Detect which cell encompasses the target text, then output its (x, y) center coordinate. 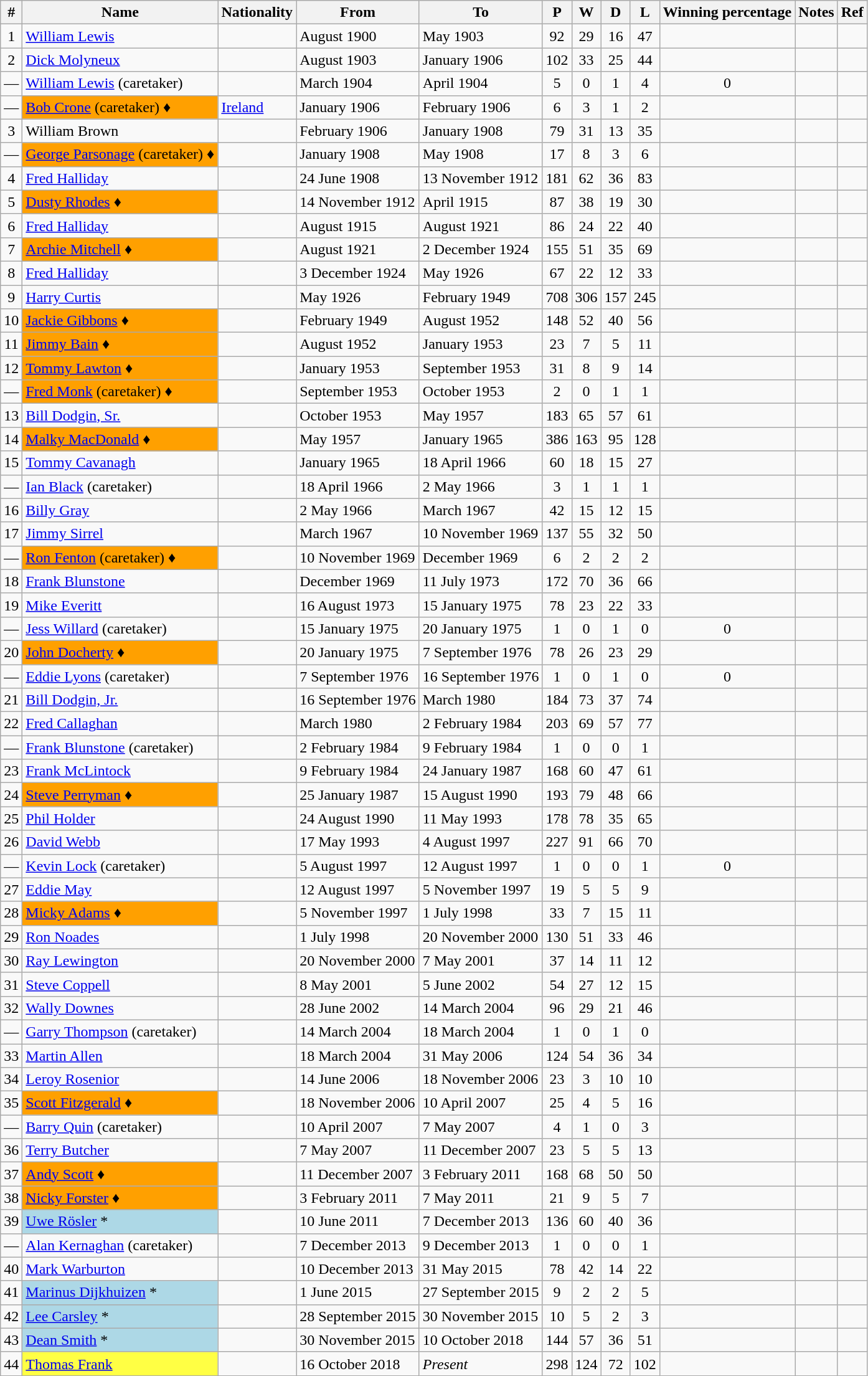
Notes (816, 12)
Phil Holder (120, 818)
Nationality (257, 12)
8 May 2001 (358, 984)
31 May 2006 (481, 1056)
William Lewis (120, 36)
Tommy Lawton ♦ (120, 368)
3 December 1924 (358, 273)
Fred Callaghan (120, 724)
25 January 1987 (358, 795)
386 (557, 439)
144 (557, 1340)
Dusty Rhodes ♦ (120, 202)
9 December 2013 (481, 1245)
20 (11, 652)
John Docherty ♦ (120, 652)
L (645, 12)
52 (587, 321)
P (557, 12)
5 June 2002 (481, 984)
Scott Fitzgerald ♦ (120, 1103)
Steve Coppell (120, 984)
83 (645, 178)
14 June 2006 (358, 1079)
From (358, 12)
7 May 2011 (481, 1198)
72 (615, 1364)
Andy Scott ♦ (120, 1174)
95 (615, 439)
Micky Adams ♦ (120, 913)
1 June 2015 (358, 1293)
4 August 1997 (481, 842)
Ron Noades (120, 937)
Archie Mitchell ♦ (120, 249)
56 (645, 321)
28 June 2002 (358, 1008)
16 October 2018 (358, 1364)
130 (557, 937)
Ian Black (caretaker) (120, 486)
Ireland (257, 107)
Kevin Lock (caretaker) (120, 866)
Jimmy Sirrel (120, 534)
28 September 2015 (358, 1316)
24 June 1908 (358, 178)
Harry Curtis (120, 297)
157 (615, 297)
April 1915 (481, 202)
Lee Carsley * (120, 1316)
D (615, 12)
Jess Willard (caretaker) (120, 629)
William Brown (120, 131)
Martin Allen (120, 1056)
Tommy Cavanagh (120, 463)
11 July 1973 (481, 581)
306 (587, 297)
2 December 1924 (481, 249)
172 (557, 581)
Name (120, 12)
Jimmy Bain ♦ (120, 344)
Barry Quin (caretaker) (120, 1127)
W (587, 12)
Frank Blunstone (120, 581)
Frank Blunstone (caretaker) (120, 747)
86 (557, 225)
298 (557, 1364)
August 1900 (358, 36)
March 1904 (358, 83)
178 (557, 818)
87 (557, 202)
David Webb (120, 842)
Garry Thompson (caretaker) (120, 1032)
55 (587, 534)
To (481, 12)
Steve Perryman ♦ (120, 795)
George Parsonage (caretaker) ♦ (120, 154)
73 (587, 700)
163 (587, 439)
Thomas Frank (120, 1364)
13 November 1912 (481, 178)
10 December 2013 (358, 1269)
39 (11, 1222)
11 May 1993 (481, 818)
Fred Monk (caretaker) ♦ (120, 392)
April 1904 (481, 83)
Ray Lewington (120, 961)
Nicky Forster ♦ (120, 1198)
Mike Everitt (120, 605)
183 (557, 415)
137 (557, 534)
Dean Smith * (120, 1340)
Mark Warburton (120, 1269)
# (11, 12)
10 June 2011 (358, 1222)
136 (557, 1222)
Eddie May (120, 890)
184 (557, 700)
67 (557, 273)
24 January 1987 (481, 771)
Terry Butcher (120, 1151)
181 (557, 178)
Billy Gray (120, 510)
92 (557, 36)
Dick Molyneux (120, 60)
203 (557, 724)
5 August 1997 (358, 866)
Bill Dodgin, Sr. (120, 415)
William Lewis (caretaker) (120, 83)
Uwe Rösler * (120, 1222)
27 September 2015 (481, 1293)
Ref (852, 12)
Frank McLintock (120, 771)
91 (587, 842)
68 (587, 1174)
August 1903 (358, 60)
Bill Dodgin, Jr. (120, 700)
May 1908 (481, 154)
41 (11, 1293)
96 (557, 1008)
155 (557, 249)
14 November 1912 (358, 202)
15 August 1990 (481, 795)
Present (481, 1364)
74 (645, 700)
Winning percentage (727, 12)
77 (645, 724)
Ron Fenton (caretaker) ♦ (120, 558)
128 (645, 439)
August 1915 (358, 225)
48 (615, 795)
28 (11, 913)
16 August 1973 (358, 605)
Malky MacDonald ♦ (120, 439)
193 (557, 795)
Leroy Rosenior (120, 1079)
Jackie Gibbons ♦ (120, 321)
10 October 2018 (481, 1340)
17 May 1993 (358, 842)
227 (557, 842)
43 (11, 1340)
Marinus Dijkhuizen * (120, 1293)
245 (645, 297)
62 (587, 178)
Wally Downes (120, 1008)
24 August 1990 (358, 818)
148 (557, 321)
Bob Crone (caretaker) ♦ (120, 107)
708 (557, 297)
7 May 2001 (481, 961)
Alan Kernaghan (caretaker) (120, 1245)
May 1903 (481, 36)
31 May 2015 (481, 1269)
Eddie Lyons (caretaker) (120, 676)
